Scan for the cell matching the given text and deliver its (X, Y) coordinate at center. 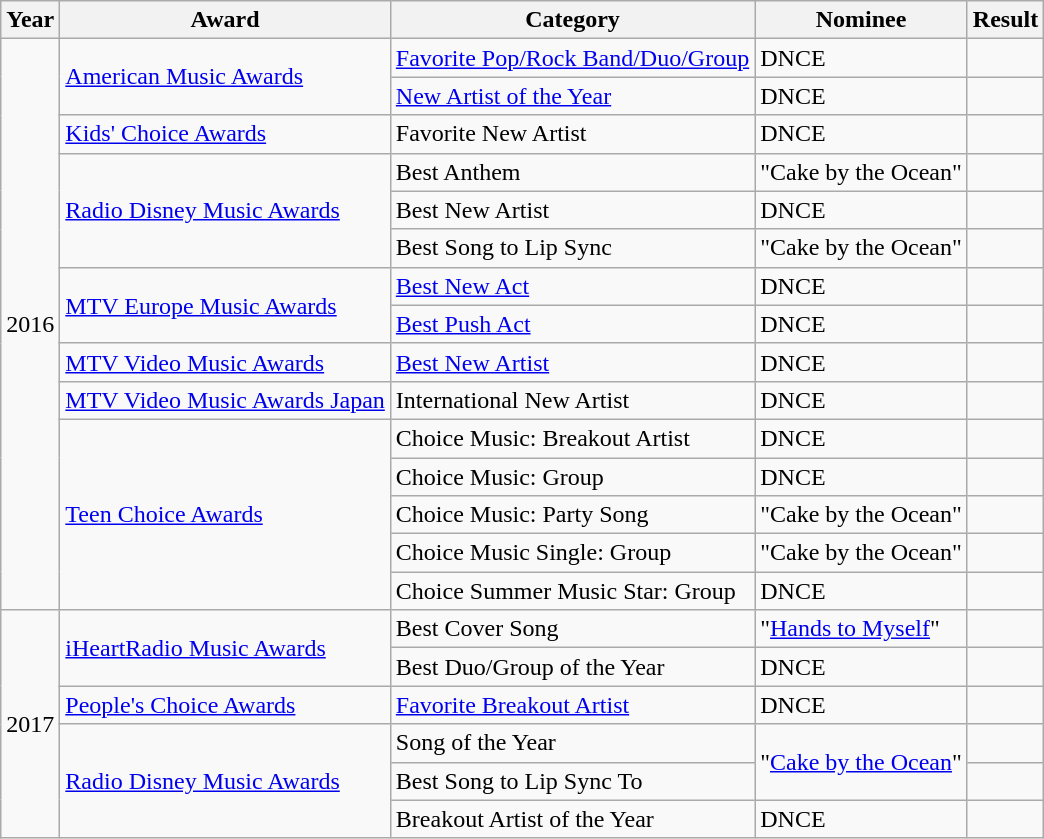
Favorite Breakout Artist (572, 705)
Breakout Artist of the Year (572, 819)
Favorite New Artist (572, 134)
2017 (30, 724)
Nominee (862, 20)
American Music Awards (226, 77)
"Hands to Myself" (862, 629)
Year (30, 20)
Song of the Year (572, 743)
International New Artist (572, 400)
Choice Music: Group (572, 477)
Best Anthem (572, 172)
iHeartRadio Music Awards (226, 648)
Best New Act (572, 286)
Best Push Act (572, 324)
2016 (30, 324)
Choice Summer Music Star: Group (572, 591)
MTV Video Music Awards Japan (226, 400)
Best Duo/Group of the Year (572, 667)
People's Choice Awards (226, 705)
Choice Music: Party Song (572, 515)
MTV Europe Music Awards (226, 305)
Teen Choice Awards (226, 514)
Best Cover Song (572, 629)
Kids' Choice Awards (226, 134)
Category (572, 20)
Result (1005, 20)
Favorite Pop/Rock Band/Duo/Group (572, 58)
New Artist of the Year (572, 96)
Best Song to Lip Sync To (572, 781)
Award (226, 20)
MTV Video Music Awards (226, 362)
Best Song to Lip Sync (572, 248)
Choice Music: Breakout Artist (572, 438)
Choice Music Single: Group (572, 553)
